From the cell containing the given text, extract its center point as [x, y] coordinate. 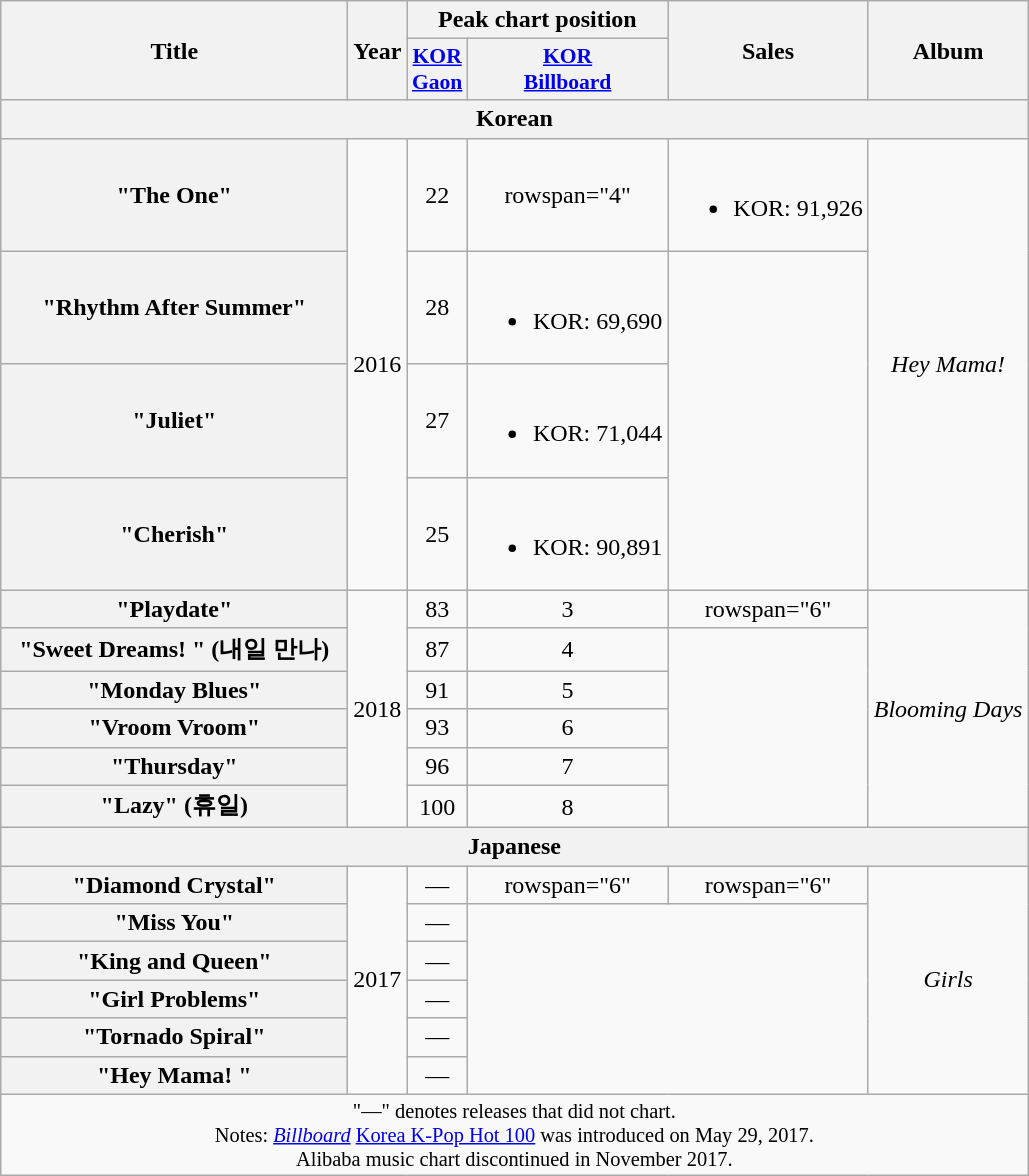
"Diamond Crystal" [174, 885]
Title [174, 50]
"Miss You" [174, 923]
96 [438, 766]
22 [438, 194]
KORGaon [438, 70]
Album [948, 50]
"Girl Problems" [174, 999]
"Playdate" [174, 609]
Japanese [514, 847]
"King and Queen" [174, 961]
"Lazy" (휴일) [174, 806]
"Rhythm After Summer" [174, 308]
Year [378, 50]
Girls [948, 980]
2018 [378, 708]
"Juliet" [174, 420]
6 [567, 728]
"Hey Mama! " [174, 1075]
KOR: 69,690 [567, 308]
3 [567, 609]
rowspan="4" [567, 194]
27 [438, 420]
KOR: 91,926 [768, 194]
7 [567, 766]
KOR: 90,891 [567, 534]
Sales [768, 50]
100 [438, 806]
83 [438, 609]
"Thursday" [174, 766]
Hey Mama! [948, 364]
28 [438, 308]
Blooming Days [948, 708]
91 [438, 690]
25 [438, 534]
"Sweet Dreams! " (내일 만나) [174, 650]
"The One" [174, 194]
5 [567, 690]
"Monday Blues" [174, 690]
2016 [378, 364]
"Tornado Spiral" [174, 1037]
"Vroom Vroom" [174, 728]
"Cherish" [174, 534]
Peak chart position [538, 20]
8 [567, 806]
Korean [514, 119]
4 [567, 650]
2017 [378, 980]
93 [438, 728]
KOR: 71,044 [567, 420]
KORBillboard [567, 70]
87 [438, 650]
